Return [X, Y] of the center of cell containing provided text 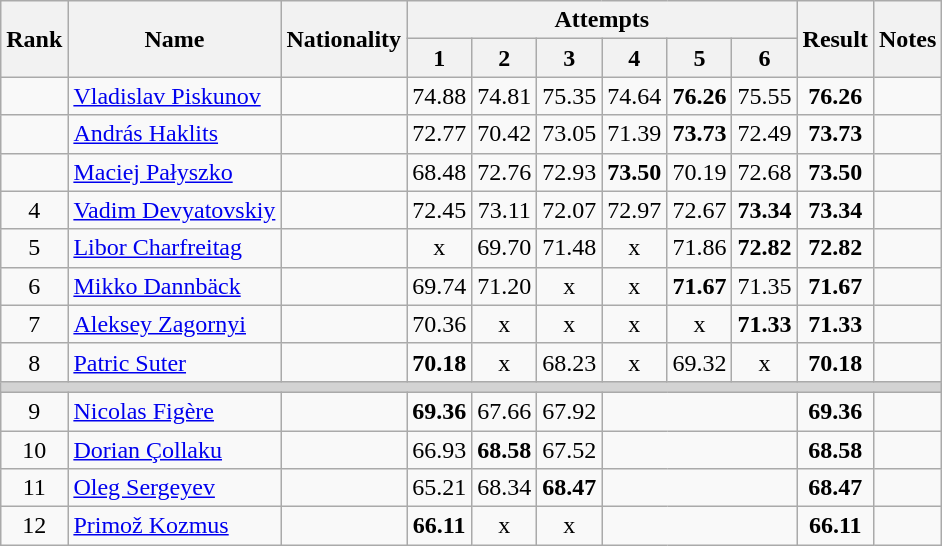
75.35 [570, 96]
69.74 [440, 286]
3 [570, 58]
72.93 [570, 172]
72.49 [764, 134]
Mikko Dannbäck [174, 286]
74.88 [440, 96]
Primož Kozmus [174, 526]
Libor Charfreitag [174, 248]
70.19 [700, 172]
9 [34, 411]
68.34 [504, 488]
66.93 [440, 449]
73.05 [570, 134]
Notes [907, 39]
Result [835, 39]
Rank [34, 39]
72.67 [700, 210]
Oleg Sergeyev [174, 488]
72.45 [440, 210]
69.70 [504, 248]
Name [174, 39]
67.66 [504, 411]
72.07 [570, 210]
72.77 [440, 134]
70.36 [440, 324]
12 [34, 526]
72.97 [634, 210]
Dorian Çollaku [174, 449]
1 [440, 58]
69.32 [700, 362]
73.11 [504, 210]
74.81 [504, 96]
Vladislav Piskunov [174, 96]
67.92 [570, 411]
Maciej Pałyszko [174, 172]
68.48 [440, 172]
74.64 [634, 96]
2 [504, 58]
Nationality [344, 39]
65.21 [440, 488]
75.55 [764, 96]
71.35 [764, 286]
72.68 [764, 172]
Aleksey Zagornyi [174, 324]
11 [34, 488]
71.48 [570, 248]
András Haklits [174, 134]
8 [34, 362]
7 [34, 324]
10 [34, 449]
68.23 [570, 362]
Vadim Devyatovskiy [174, 210]
Patric Suter [174, 362]
72.76 [504, 172]
Attempts [602, 20]
67.52 [570, 449]
71.20 [504, 286]
71.86 [700, 248]
70.42 [504, 134]
Nicolas Figère [174, 411]
71.39 [634, 134]
